Pinpoint the cell where the given text exists, returning its (X, Y) midpoint coordinate. 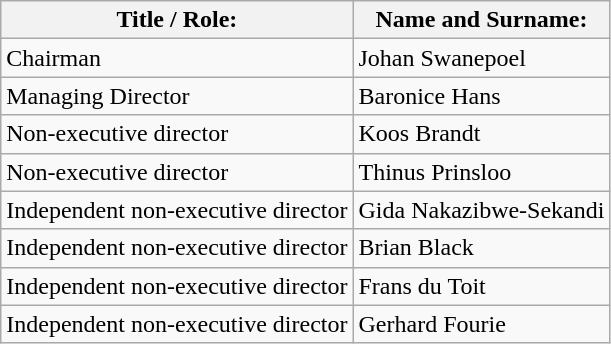
Gerhard Fourie (482, 324)
Koos Brandt (482, 134)
Managing Director (177, 96)
Baronice Hans (482, 96)
Chairman (177, 58)
Thinus Prinsloo (482, 172)
Brian Black (482, 248)
Name and Surname: (482, 20)
Title / Role: (177, 20)
Johan Swanepoel (482, 58)
Gida Nakazibwe-Sekandi (482, 210)
Frans du Toit (482, 286)
